Detect which cell encompasses the target text, then output its (X, Y) center coordinate. 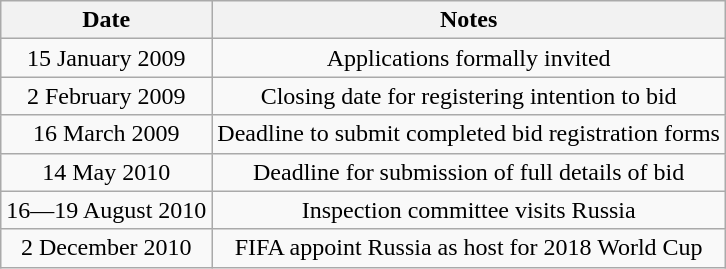
Closing date for registering intention to bid (469, 96)
Notes (469, 20)
16—19 August 2010 (106, 210)
FIFA appoint Russia as host for 2018 World Cup (469, 248)
16 March 2009 (106, 134)
2 December 2010 (106, 248)
Applications formally invited (469, 58)
Date (106, 20)
14 May 2010 (106, 172)
15 January 2009 (106, 58)
Deadline to submit completed bid registration forms (469, 134)
2 February 2009 (106, 96)
Inspection committee visits Russia (469, 210)
Deadline for submission of full details of bid (469, 172)
